Provide the (x, y) coordinate of the cell's center where the given text is located.  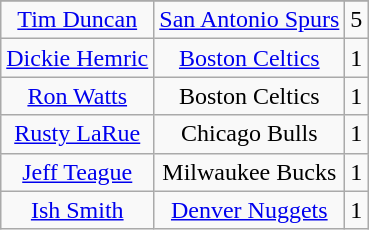
5 (356, 20)
Ron Watts (78, 96)
Milwaukee Bucks (250, 172)
Rusty LaRue (78, 134)
Chicago Bulls (250, 134)
San Antonio Spurs (250, 20)
Denver Nuggets (250, 210)
Jeff Teague (78, 172)
Dickie Hemric (78, 58)
Ish Smith (78, 210)
Tim Duncan (78, 20)
